From the cell containing the given text, extract its center point as [x, y] coordinate. 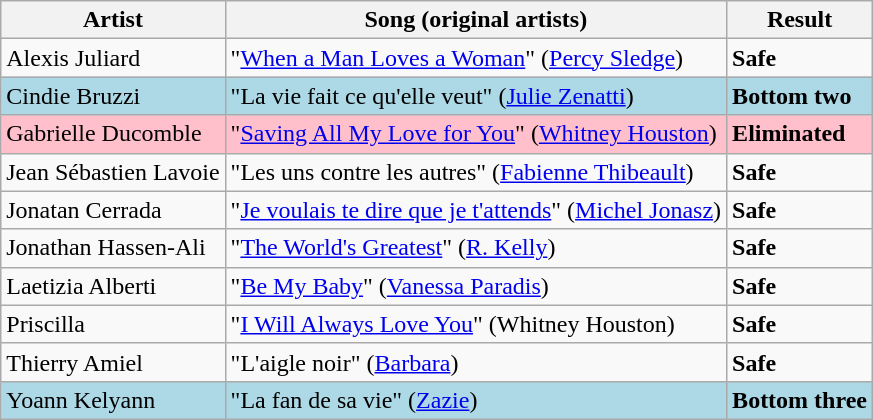
Jonatan Cerrada [113, 210]
Jean Sébastien Lavoie [113, 172]
Cindie Bruzzi [113, 96]
Bottom three [800, 400]
"La vie fait ce qu'elle veut" (Julie Zenatti) [476, 96]
Thierry Amiel [113, 362]
Song (original artists) [476, 20]
Alexis Juliard [113, 58]
"Je voulais te dire que je t'attends" (Michel Jonasz) [476, 210]
Bottom two [800, 96]
"La fan de sa vie" (Zazie) [476, 400]
"When a Man Loves a Woman" (Percy Sledge) [476, 58]
Eliminated [800, 134]
"L'aigle noir" (Barbara) [476, 362]
Laetizia Alberti [113, 286]
Artist [113, 20]
Jonathan Hassen-Ali [113, 248]
"I Will Always Love You" (Whitney Houston) [476, 324]
Priscilla [113, 324]
Gabrielle Ducomble [113, 134]
"The World's Greatest" (R. Kelly) [476, 248]
"Saving All My Love for You" (Whitney Houston) [476, 134]
Yoann Kelyann [113, 400]
"Be My Baby" (Vanessa Paradis) [476, 286]
Result [800, 20]
"Les uns contre les autres" (Fabienne Thibeault) [476, 172]
